Find where the given text appears and provide that cell's center as (X, Y) coordinate. 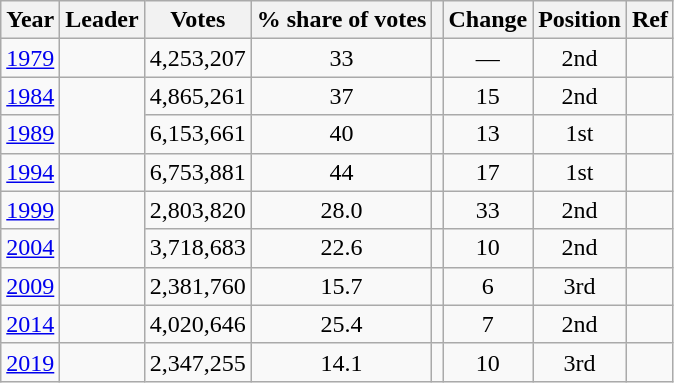
2,803,820 (198, 210)
4,253,207 (198, 58)
2,381,760 (198, 286)
2019 (30, 362)
Votes (198, 20)
Leader (102, 20)
2004 (30, 248)
Ref (650, 20)
14.1 (342, 362)
7 (488, 324)
13 (488, 134)
1994 (30, 172)
22.6 (342, 248)
Change (488, 20)
6,153,661 (198, 134)
15 (488, 96)
4,020,646 (198, 324)
2009 (30, 286)
6,753,881 (198, 172)
1984 (30, 96)
4,865,261 (198, 96)
2,347,255 (198, 362)
— (488, 58)
44 (342, 172)
37 (342, 96)
6 (488, 286)
1979 (30, 58)
28.0 (342, 210)
1989 (30, 134)
40 (342, 134)
2014 (30, 324)
3,718,683 (198, 248)
15.7 (342, 286)
% share of votes (342, 20)
1999 (30, 210)
17 (488, 172)
Year (30, 20)
25.4 (342, 324)
Position (580, 20)
